Provide the (X, Y) coordinate of the cell's center where the given text is located.  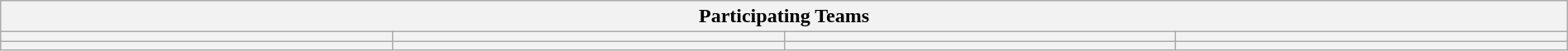
Participating Teams (784, 16)
